Identify which cell holds the provided text, then report its [X, Y] central coordinate. 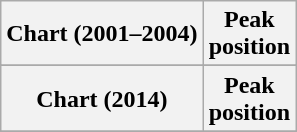
Chart (2001–2004) [102, 34]
Chart (2014) [102, 98]
